Output the [x, y] coordinate of the center of the cell containing the given text.  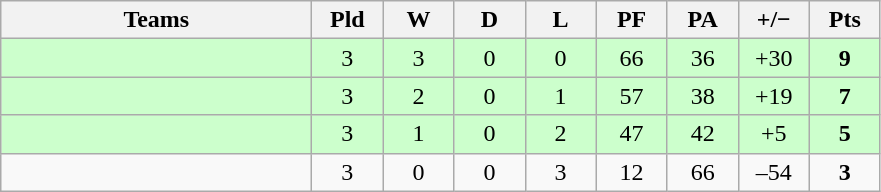
PA [702, 20]
+19 [774, 96]
W [418, 20]
+5 [774, 134]
7 [844, 96]
Pld [348, 20]
36 [702, 58]
38 [702, 96]
57 [632, 96]
5 [844, 134]
PF [632, 20]
+30 [774, 58]
–54 [774, 172]
47 [632, 134]
42 [702, 134]
+/− [774, 20]
12 [632, 172]
D [490, 20]
Pts [844, 20]
Teams [156, 20]
9 [844, 58]
L [560, 20]
